Scan for the cell matching the given text and deliver its (X, Y) coordinate at center. 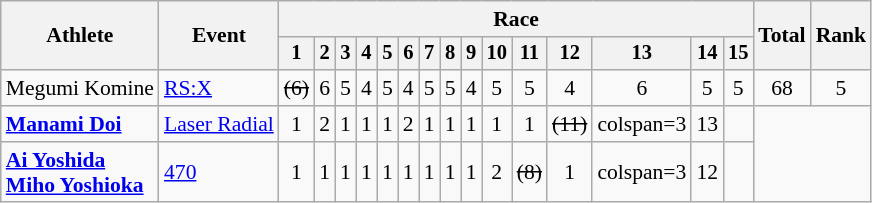
10 (497, 54)
RS:X (219, 88)
(6) (296, 88)
Ai YoshidaMiho Yoshioka (80, 172)
(11) (570, 124)
14 (707, 54)
Total (782, 36)
Rank (842, 36)
8 (450, 54)
3 (346, 54)
11 (530, 54)
68 (782, 88)
Race (516, 19)
Manami Doi (80, 124)
Athlete (80, 36)
(8) (530, 172)
Event (219, 36)
9 (472, 54)
15 (738, 54)
Laser Radial (219, 124)
7 (430, 54)
Megumi Komine (80, 88)
470 (219, 172)
